Provide the [x, y] coordinate of the cell's center where the given text is located.  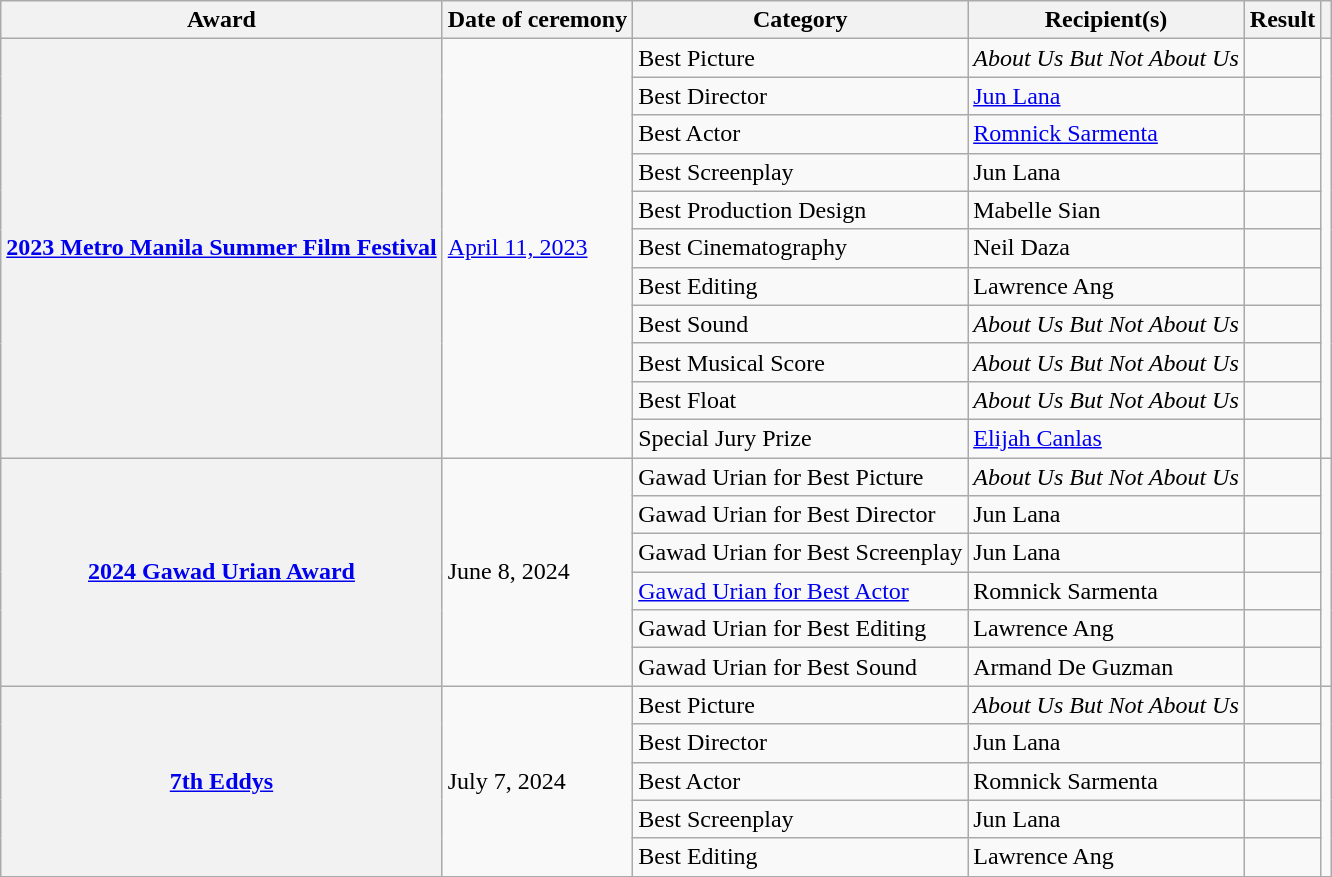
April 11, 2023 [538, 248]
Neil Daza [1106, 248]
Result [1282, 20]
Best Musical Score [800, 362]
Best Sound [800, 324]
Gawad Urian for Best Sound [800, 667]
2023 Metro Manila Summer Film Festival [222, 248]
Gawad Urian for Best Screenplay [800, 553]
Date of ceremony [538, 20]
Special Jury Prize [800, 438]
Best Cinematography [800, 248]
July 7, 2024 [538, 781]
June 8, 2024 [538, 572]
Armand De Guzman [1106, 667]
2024 Gawad Urian Award [222, 572]
Gawad Urian for Best Picture [800, 477]
Best Float [800, 400]
Gawad Urian for Best Director [800, 515]
Gawad Urian for Best Actor [800, 591]
Recipient(s) [1106, 20]
7th Eddys [222, 781]
Gawad Urian for Best Editing [800, 629]
Mabelle Sian [1106, 210]
Elijah Canlas [1106, 438]
Category [800, 20]
Best Production Design [800, 210]
Award [222, 20]
